Identify which cell holds the provided text, then report its [X, Y] central coordinate. 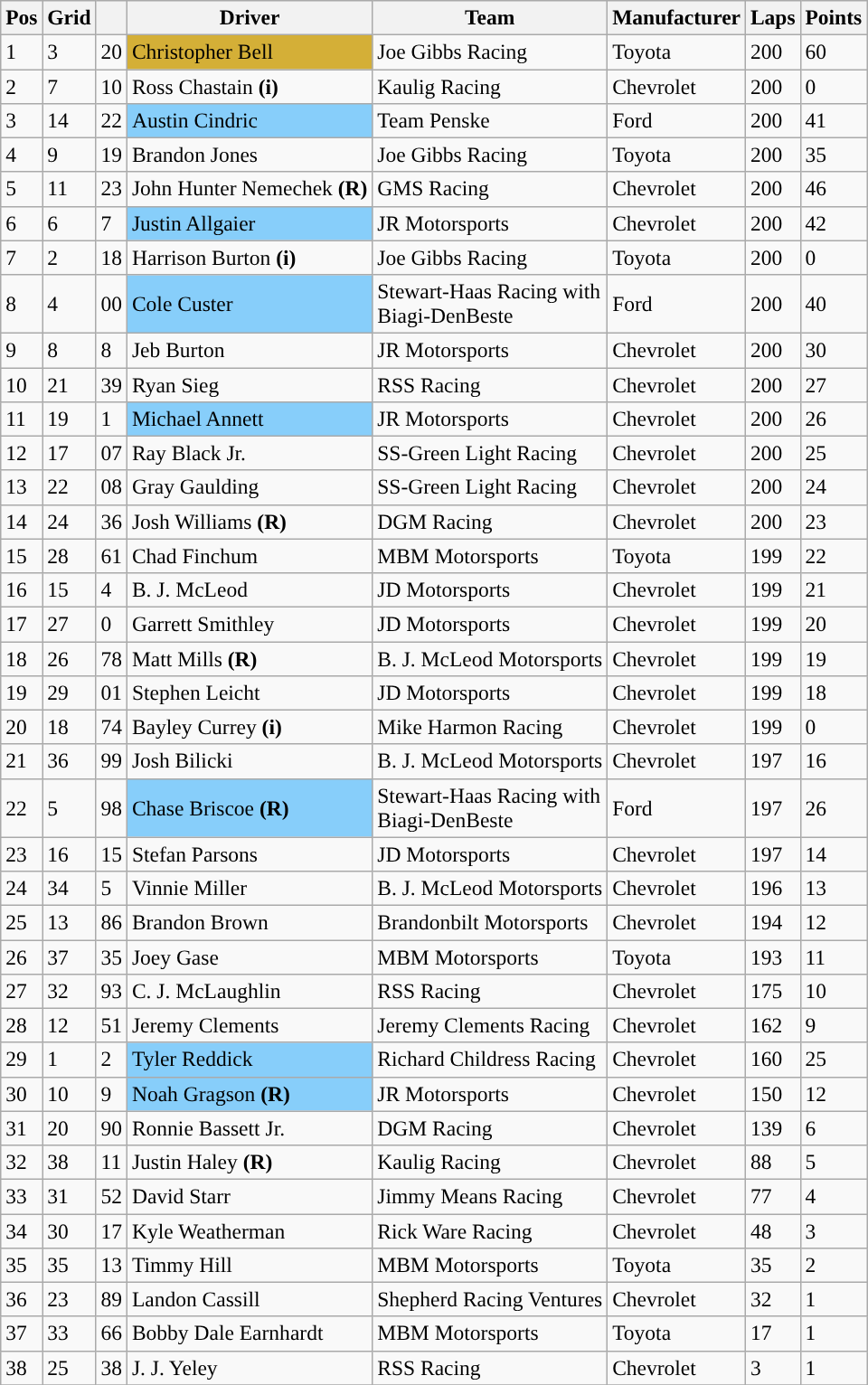
Driver [250, 17]
Shepherd Racing Ventures [490, 1299]
Timmy Hill [250, 1265]
Richard Childress Racing [490, 1060]
48 [772, 1230]
Noah Gragson (R) [250, 1094]
B. J. McLeod [250, 589]
Jeb Burton [250, 350]
52 [111, 1196]
78 [111, 658]
Chad Finchum [250, 556]
196 [772, 888]
60 [834, 52]
Jeremy Clements [250, 1025]
39 [111, 384]
42 [834, 223]
66 [111, 1333]
Joey Gase [250, 956]
Vinnie Miller [250, 888]
Michael Annett [250, 419]
Tyler Reddick [250, 1060]
162 [772, 1025]
193 [772, 956]
86 [111, 922]
90 [111, 1128]
Manufacturer [676, 17]
Landon Cassill [250, 1299]
Justin Allgaier [250, 223]
89 [111, 1299]
David Starr [250, 1196]
41 [834, 120]
Jimmy Means Racing [490, 1196]
Laps [772, 17]
Justin Haley (R) [250, 1162]
Matt Mills (R) [250, 658]
93 [111, 991]
88 [772, 1162]
Bobby Dale Earnhardt [250, 1333]
Mike Harmon Racing [490, 727]
Garrett Smithley [250, 624]
160 [772, 1060]
139 [772, 1128]
Kyle Weatherman [250, 1230]
Pos [22, 17]
77 [772, 1196]
150 [772, 1094]
Ronnie Bassett Jr. [250, 1128]
175 [772, 991]
Team Penske [490, 120]
Harrison Burton (i) [250, 258]
Stephen Leicht [250, 692]
Gray Gaulding [250, 487]
Chase Briscoe (R) [250, 808]
Christopher Bell [250, 52]
07 [111, 453]
Brandon Jones [250, 155]
194 [772, 922]
Rick Ware Racing [490, 1230]
Bayley Currey (i) [250, 727]
C. J. McLaughlin [250, 991]
08 [111, 487]
Team [490, 17]
Stefan Parsons [250, 854]
John Hunter Nemechek (R) [250, 189]
J. J. Yeley [250, 1368]
40 [834, 304]
Ross Chastain (i) [250, 86]
51 [111, 1025]
Ray Black Jr. [250, 453]
Josh Bilicki [250, 761]
Points [834, 17]
01 [111, 692]
Brandon Brown [250, 922]
61 [111, 556]
Ryan Sieg [250, 384]
74 [111, 727]
99 [111, 761]
00 [111, 304]
98 [111, 808]
Austin Cindric [250, 120]
Cole Custer [250, 304]
GMS Racing [490, 189]
Grid [69, 17]
Jeremy Clements Racing [490, 1025]
Brandonbilt Motorsports [490, 922]
46 [834, 189]
Josh Williams (R) [250, 522]
